Scan for the cell matching the given text and deliver its [x, y] coordinate at center. 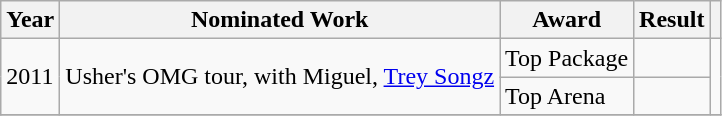
2011 [30, 77]
Top Arena [567, 96]
Usher's OMG tour, with Miguel, Trey Songz [280, 77]
Nominated Work [280, 20]
Top Package [567, 58]
Result [672, 20]
Year [30, 20]
Award [567, 20]
